Pinpoint the cell where the given text exists, returning its (x, y) midpoint coordinate. 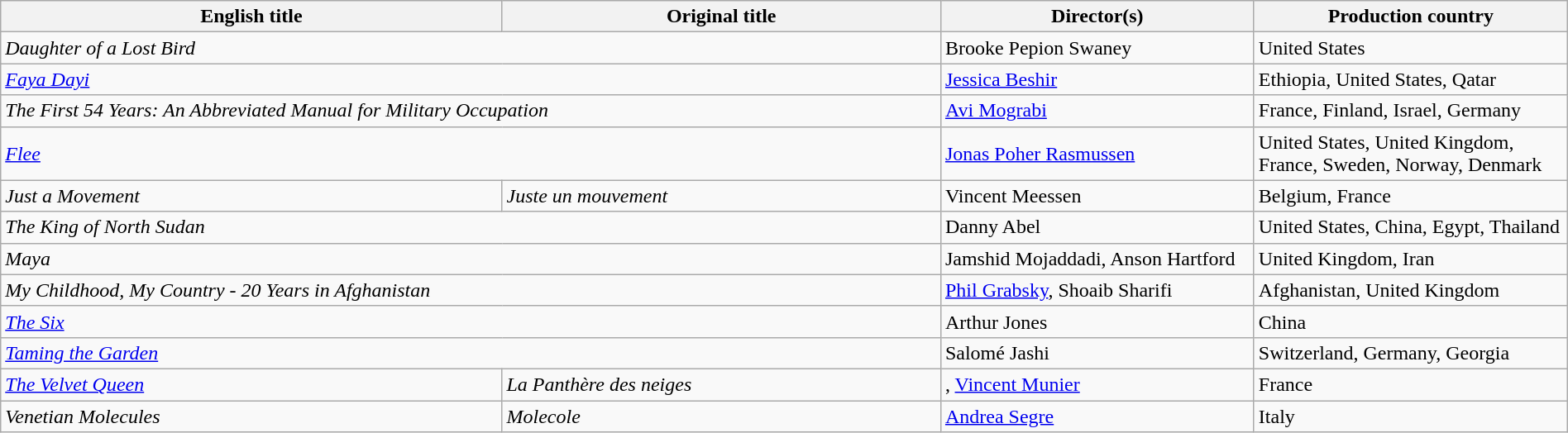
United States, United Kingdom, France, Sweden, Norway, Denmark (1411, 154)
Jessica Beshir (1097, 79)
Ethiopia, United States, Qatar (1411, 79)
, Vincent Munier (1097, 384)
Venetian Molecules (251, 416)
Arthur Jones (1097, 321)
Brooke Pepion Swaney (1097, 48)
Original title (721, 17)
France (1411, 384)
Molecole (721, 416)
Belgium, France (1411, 196)
Director(s) (1097, 17)
The King of North Sudan (471, 227)
La Panthère des neiges (721, 384)
Production country (1411, 17)
Daughter of a Lost Bird (471, 48)
Flee (471, 154)
United States (1411, 48)
Danny Abel (1097, 227)
Avi Mograbi (1097, 111)
Jonas Poher Rasmussen (1097, 154)
Faya Dayi (471, 79)
Just a Movement (251, 196)
My Childhood, My Country - 20 Years in Afghanistan (471, 290)
Salomé Jashi (1097, 353)
Maya (471, 259)
France, Finland, Israel, Germany (1411, 111)
Phil Grabsky, Shoaib Sharifi (1097, 290)
Andrea Segre (1097, 416)
Juste un mouvement (721, 196)
China (1411, 321)
Afghanistan, United Kingdom (1411, 290)
The Velvet Queen (251, 384)
The First 54 Years: An Abbreviated Manual for Military Occupation (471, 111)
English title (251, 17)
Jamshid Mojaddadi, Anson Hartford (1097, 259)
Italy (1411, 416)
Taming the Garden (471, 353)
United States, China, Egypt, Thailand (1411, 227)
Switzerland, Germany, Georgia (1411, 353)
United Kingdom, Iran (1411, 259)
The Six (471, 321)
Vincent Meessen (1097, 196)
